Search for the cell housing the specified text and yield its [X, Y] center coordinate. 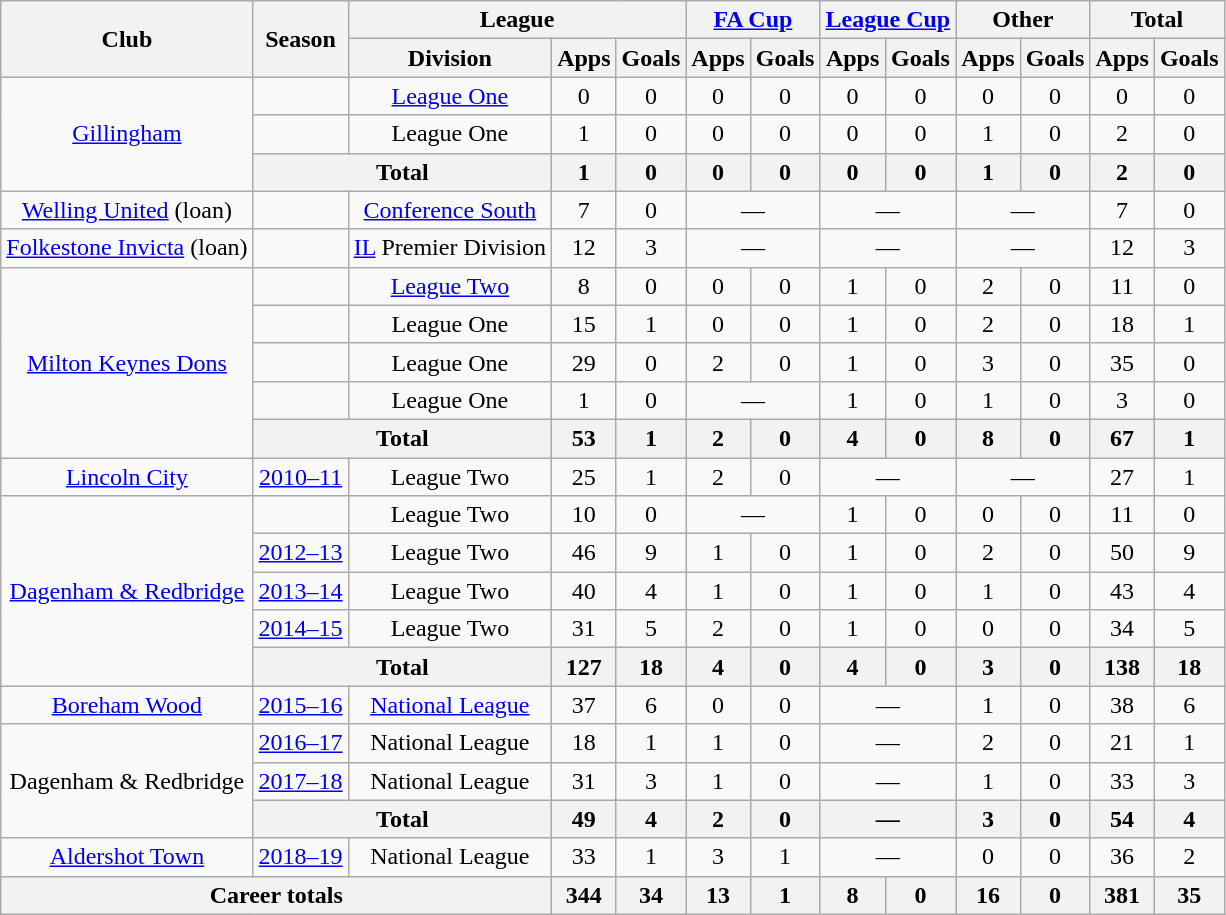
67 [1122, 438]
54 [1122, 819]
FA Cup [753, 20]
138 [1122, 667]
29 [584, 362]
16 [988, 895]
36 [1122, 857]
2010–11 [300, 477]
2015–16 [300, 705]
Club [127, 39]
38 [1122, 705]
Lincoln City [127, 477]
Career totals [276, 895]
27 [1122, 477]
2012–13 [300, 553]
League Cup [888, 20]
40 [584, 591]
Season [300, 39]
Folkestone Invicta (loan) [127, 248]
21 [1122, 743]
League [517, 20]
50 [1122, 553]
IL Premier Division [450, 248]
53 [584, 438]
Milton Keynes Dons [127, 362]
15 [584, 324]
Gillingham [127, 134]
Aldershot Town [127, 857]
2014–15 [300, 629]
49 [584, 819]
10 [584, 515]
Other [1023, 20]
37 [584, 705]
13 [718, 895]
43 [1122, 591]
2013–14 [300, 591]
2017–18 [300, 781]
46 [584, 553]
Boreham Wood [127, 705]
Welling United (loan) [127, 210]
2016–17 [300, 743]
25 [584, 477]
Conference South [450, 210]
2018–19 [300, 857]
127 [584, 667]
Division [450, 58]
344 [584, 895]
381 [1122, 895]
